Output the (x, y) coordinate of the center of the cell containing the given text.  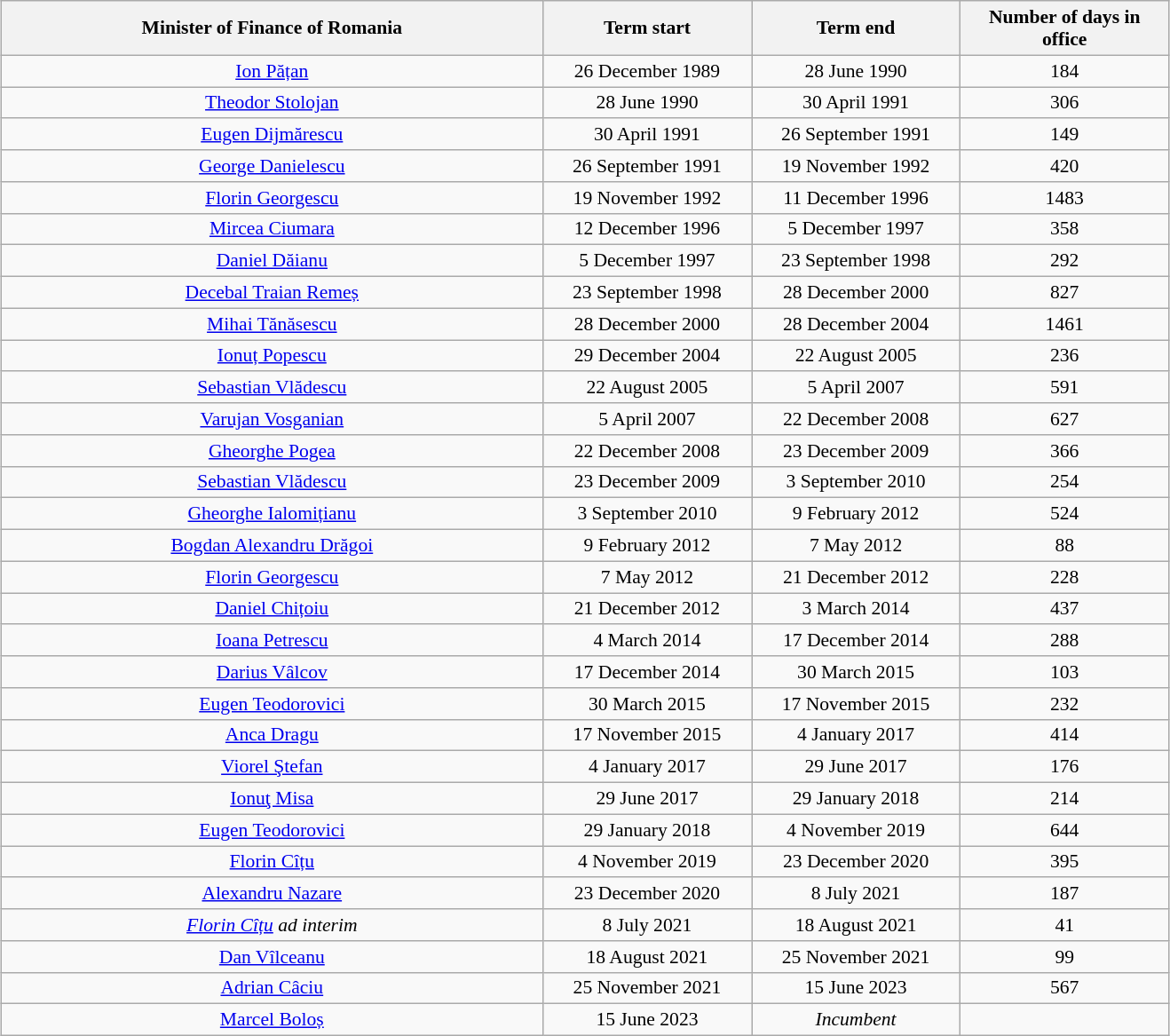
306 (1065, 103)
236 (1065, 356)
3 March 2014 (856, 609)
Mircea Ciumara (272, 229)
395 (1065, 862)
176 (1065, 767)
Adrian Câciu (272, 988)
Mihai Tănăsescu (272, 324)
1483 (1065, 198)
149 (1065, 135)
Gheorghe Ialomițianu (272, 514)
420 (1065, 166)
Dan Vîlceanu (272, 957)
644 (1065, 830)
26 December 1989 (646, 71)
103 (1065, 672)
Darius Vâlcov (272, 672)
Ionuţ Misa (272, 799)
Ioana Petrescu (272, 641)
Gheorghe Pogea (272, 451)
Viorel Ştefan (272, 767)
Eugen Dijmărescu (272, 135)
Number of days in office (1065, 28)
Incumbent (856, 1020)
99 (1065, 957)
41 (1065, 925)
Term end (856, 28)
Florin Cîțu (272, 862)
288 (1065, 641)
228 (1065, 577)
Daniel Chițoiu (272, 609)
Theodor Stolojan (272, 103)
627 (1065, 419)
Decebal Traian Remeș (272, 293)
827 (1065, 293)
254 (1065, 482)
184 (1065, 71)
187 (1065, 894)
292 (1065, 261)
Alexandru Nazare (272, 894)
Varujan Vosganian (272, 419)
524 (1065, 514)
Ion Pățan (272, 71)
Daniel Dăianu (272, 261)
Marcel Boloș (272, 1020)
28 December 2004 (856, 324)
11 December 1996 (856, 198)
88 (1065, 546)
12 December 1996 (646, 229)
Florin Cîțu ad interim (272, 925)
358 (1065, 229)
366 (1065, 451)
567 (1065, 988)
591 (1065, 388)
29 December 2004 (646, 356)
214 (1065, 799)
1461 (1065, 324)
Minister of Finance of Romania (272, 28)
4 March 2014 (646, 641)
Ionuț Popescu (272, 356)
George Danielescu (272, 166)
232 (1065, 704)
Bogdan Alexandru Drăgoi (272, 546)
Anca Dragu (272, 735)
Term start (646, 28)
437 (1065, 609)
414 (1065, 735)
